Scan for the cell matching the given text and deliver its [x, y] coordinate at center. 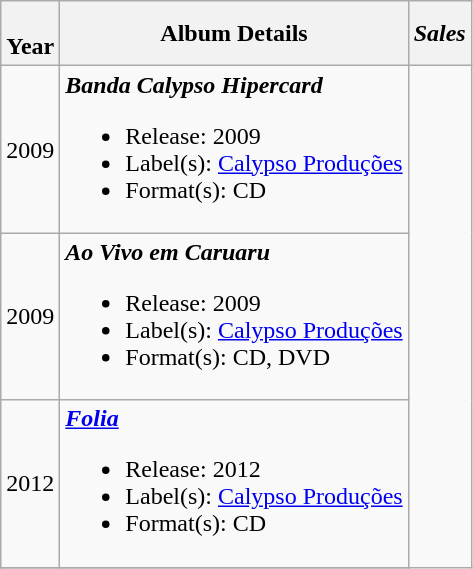
Ao Vivo em CaruaruRelease: 2009Label(s): Calypso ProduçõesFormat(s): CD, DVD [234, 316]
Sales [440, 34]
Banda Calypso HipercardRelease: 2009Label(s): Calypso ProduçõesFormat(s): CD [234, 150]
FoliaRelease: 2012Label(s): Calypso ProduçõesFormat(s): CD [234, 484]
Year [30, 34]
Album Details [234, 34]
2012 [30, 484]
